Scan for the cell matching the given text and deliver its (X, Y) coordinate at center. 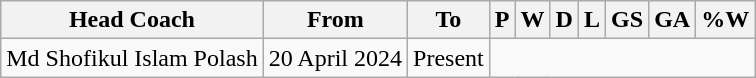
Head Coach (132, 20)
D (564, 20)
Present (449, 58)
From (335, 20)
GA (672, 20)
GS (628, 20)
L (592, 20)
%W (726, 20)
20 April 2024 (335, 58)
To (449, 20)
Md Shofikul Islam Polash (132, 58)
P (502, 20)
W (532, 20)
